Return [x, y] of the center of cell containing provided text 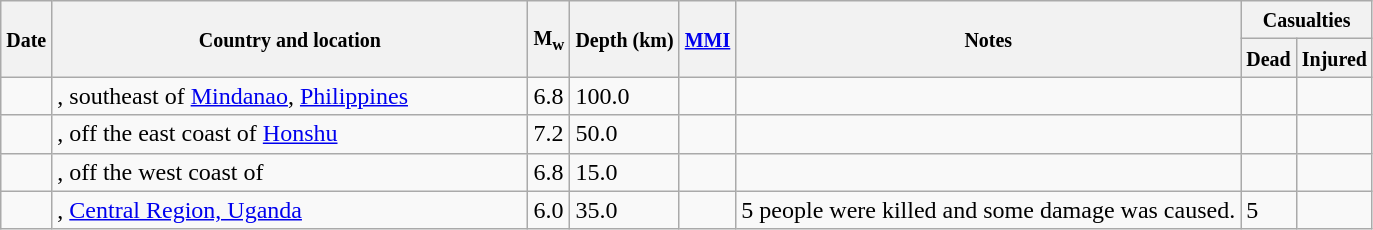
Depth (km) [624, 39]
Country and location [290, 39]
Mw [549, 39]
, southeast of Mindanao, Philippines [290, 96]
, Central Region, Uganda [290, 210]
Injured [1334, 58]
Casualties [1307, 20]
6.0 [549, 210]
5 people were killed and some damage was caused. [988, 210]
Dead [1269, 58]
100.0 [624, 96]
35.0 [624, 210]
Date [26, 39]
5 [1269, 210]
, off the east coast of Honshu [290, 134]
, off the west coast of [290, 172]
MMI [708, 39]
50.0 [624, 134]
15.0 [624, 172]
Notes [988, 39]
7.2 [549, 134]
